Return the (X, Y) coordinate for the center point of the cell that contains the specified text.  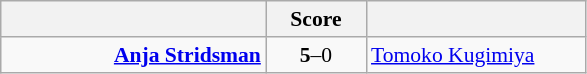
Score (316, 19)
Anja Stridsman (134, 55)
Tomoko Kugimiya (476, 55)
5–0 (316, 55)
